Provide the (X, Y) coordinate of the cell's center where the given text is located.  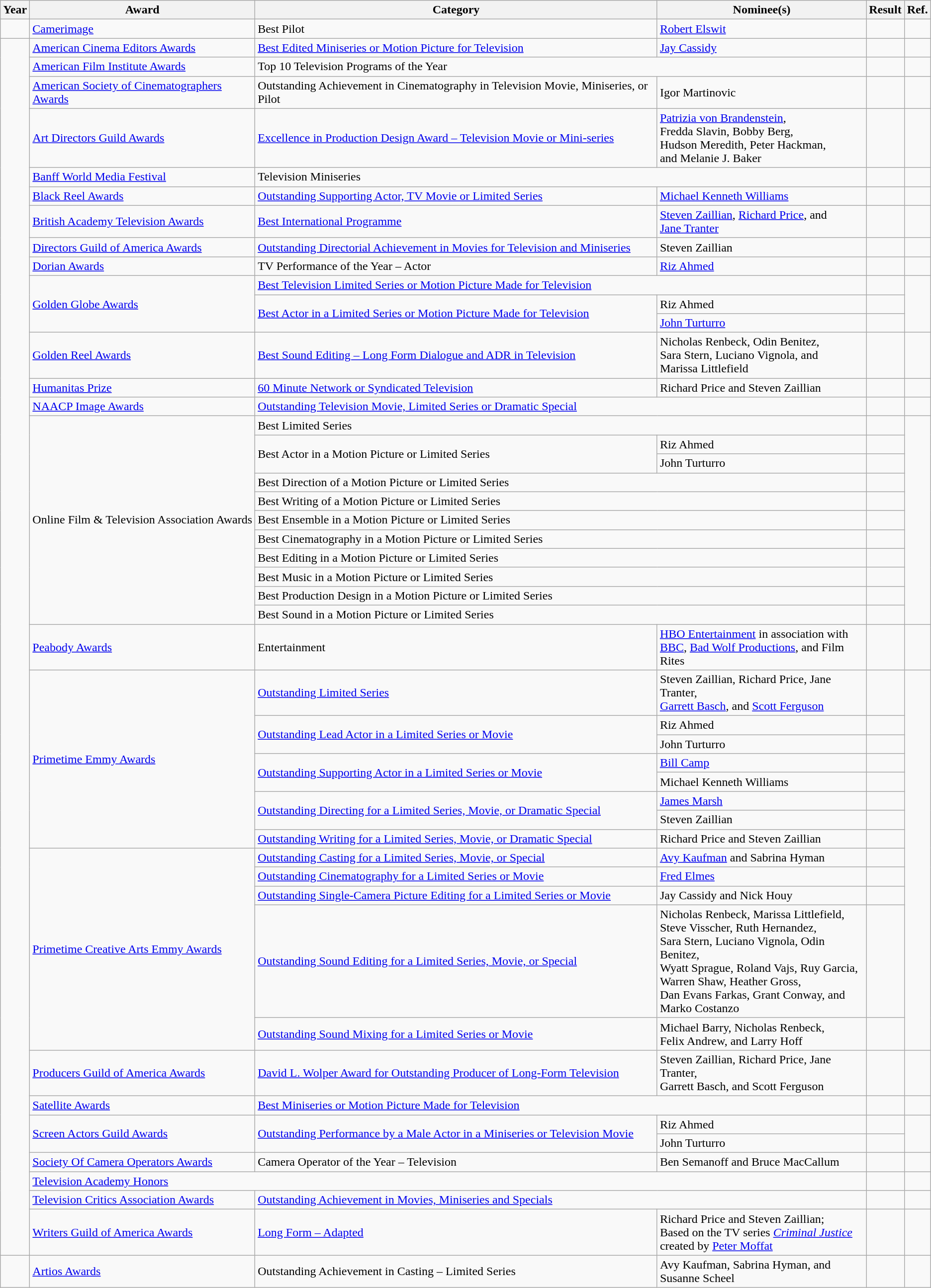
Outstanding Directing for a Limited Series, Movie, or Dramatic Special (457, 810)
Richard Price and Steven Zaillian; Based on the TV series Criminal Justice created by Peter Moffat (761, 1232)
Best Edited Miniseries or Motion Picture for Television (457, 48)
Ref. (917, 10)
Michael Barry, Nicholas Renbeck, Felix Andrew, and Larry Hoff (761, 1034)
Camerimage (142, 29)
Category (457, 10)
Outstanding Writing for a Limited Series, Movie, or Dramatic Special (457, 839)
Best Miniseries or Motion Picture Made for Television (561, 1105)
Golden Reel Awards (142, 355)
Outstanding Limited Series (457, 693)
Result (885, 10)
Best Sound in a Motion Picture or Limited Series (561, 614)
Directors Guild of America Awards (142, 247)
60 Minute Network or Syndicated Television (457, 388)
Television Critics Association Awards (142, 1200)
Outstanding Casting for a Limited Series, Movie, or Special (457, 858)
Screen Actors Guild Awards (142, 1133)
Artios Awards (142, 1272)
Golden Globe Awards (142, 304)
Outstanding Cinematography for a Limited Series or Movie (457, 876)
Television Miniseries (561, 177)
Outstanding Achievement in Cinematography in Television Movie, Miniseries, or Pilot (457, 92)
Satellite Awards (142, 1105)
Top 10 Television Programs of the Year (561, 67)
Best Limited Series (561, 426)
Primetime Emmy Awards (142, 759)
Outstanding Single-Camera Picture Editing for a Limited Series or Movie (457, 895)
Outstanding Television Movie, Limited Series or Dramatic Special (561, 407)
American Film Institute Awards (142, 67)
Outstanding Achievement in Movies, Miniseries and Specials (561, 1200)
Year (15, 10)
Fred Elmes (761, 876)
Best Cinematography in a Motion Picture or Limited Series (561, 539)
Best Ensemble in a Motion Picture or Limited Series (561, 520)
Outstanding Achievement in Casting – Limited Series (457, 1272)
Primetime Creative Arts Emmy Awards (142, 949)
Best Actor in a Limited Series or Motion Picture Made for Television (457, 313)
Best Production Design in a Motion Picture or Limited Series (561, 596)
NAACP Image Awards (142, 407)
Peabody Awards (142, 647)
British Academy Television Awards (142, 222)
Best Editing in a Motion Picture or Limited Series (561, 558)
Nicholas Renbeck, Odin Benitez, Sara Stern, Luciano Vignola, and Marissa Littlefield (761, 355)
Writers Guild of America Awards (142, 1232)
Outstanding Supporting Actor in a Limited Series or Movie (457, 773)
Award (142, 10)
Nominee(s) (761, 10)
Best Actor in a Motion Picture or Limited Series (457, 454)
Best Writing of a Motion Picture or Limited Series (561, 501)
Patrizia von Brandenstein, Fredda Slavin, Bobby Berg, Hudson Meredith, Peter Hackman, and Melanie J. Baker (761, 138)
Bill Camp (761, 763)
David L. Wolper Award for Outstanding Producer of Long-Form Television (457, 1073)
Dorian Awards (142, 266)
Black Reel Awards (142, 196)
Excellence in Production Design Award – Television Movie or Mini-series (457, 138)
Best Pilot (457, 29)
Best Television Limited Series or Motion Picture Made for Television (561, 285)
Long Form – Adapted (457, 1232)
American Cinema Editors Awards (142, 48)
Best Sound Editing – Long Form Dialogue and ADR in Television (457, 355)
Outstanding Performance by a Male Actor in a Miniseries or Television Movie (457, 1133)
Humanitas Prize (142, 388)
Jay Cassidy (761, 48)
Society Of Camera Operators Awards (142, 1162)
Outstanding Lead Actor in a Limited Series or Movie (457, 735)
American Society of Cinematographers Awards (142, 92)
Producers Guild of America Awards (142, 1073)
TV Performance of the Year – Actor (457, 266)
Art Directors Guild Awards (142, 138)
Outstanding Supporting Actor, TV Movie or Limited Series (457, 196)
Banff World Media Festival (142, 177)
Camera Operator of the Year – Television (457, 1162)
Outstanding Directorial Achievement in Movies for Television and Miniseries (457, 247)
Avy Kaufman, Sabrina Hyman, and Susanne Scheel (761, 1272)
Jay Cassidy and Nick Houy (761, 895)
Outstanding Sound Mixing for a Limited Series or Movie (457, 1034)
Steven Zaillian, Richard Price, and Jane Tranter (761, 222)
Outstanding Sound Editing for a Limited Series, Movie, or Special (457, 961)
Best International Programme (457, 222)
Avy Kaufman and Sabrina Hyman (761, 858)
Entertainment (457, 647)
Igor Martinovic (761, 92)
Online Film & Television Association Awards (142, 520)
Television Academy Honors (448, 1181)
Robert Elswit (761, 29)
James Marsh (761, 801)
Best Music in a Motion Picture or Limited Series (561, 577)
HBO Entertainment in association with BBC, Bad Wolf Productions, and Film Rites (761, 647)
Ben Semanoff and Bruce MacCallum (761, 1162)
Best Direction of a Motion Picture or Limited Series (561, 482)
